Locate the cell with the specified text and output its [x, y] center coordinate. 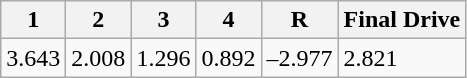
2 [98, 20]
2.008 [98, 58]
R [300, 20]
–2.977 [300, 58]
2.821 [402, 58]
3 [164, 20]
1 [34, 20]
1.296 [164, 58]
0.892 [228, 58]
4 [228, 20]
Final Drive [402, 20]
3.643 [34, 58]
